Provide the (x, y) coordinate of the cell's center where the given text is located.  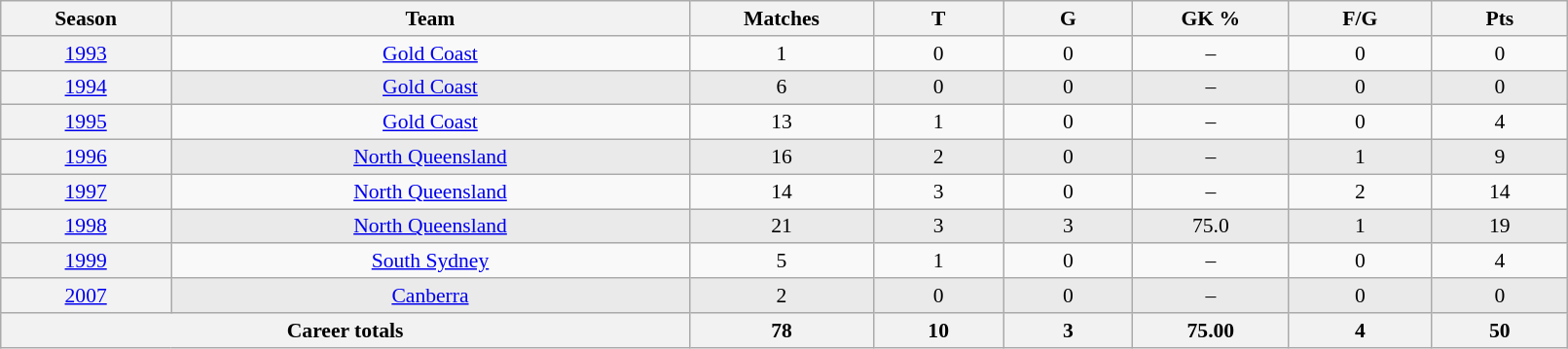
2007 (86, 296)
1997 (86, 192)
21 (781, 227)
South Sydney (430, 262)
G (1069, 18)
5 (781, 262)
75.00 (1211, 331)
1998 (86, 227)
T (938, 18)
Career totals (346, 331)
1993 (86, 53)
GK % (1211, 18)
Matches (781, 18)
10 (938, 331)
F/G (1361, 18)
6 (781, 87)
19 (1500, 227)
78 (781, 331)
Canberra (430, 296)
Team (430, 18)
16 (781, 157)
50 (1500, 331)
9 (1500, 157)
1994 (86, 87)
1995 (86, 122)
Pts (1500, 18)
75.0 (1211, 227)
Season (86, 18)
1996 (86, 157)
1999 (86, 262)
13 (781, 122)
